Detect which cell encompasses the target text, then output its (X, Y) center coordinate. 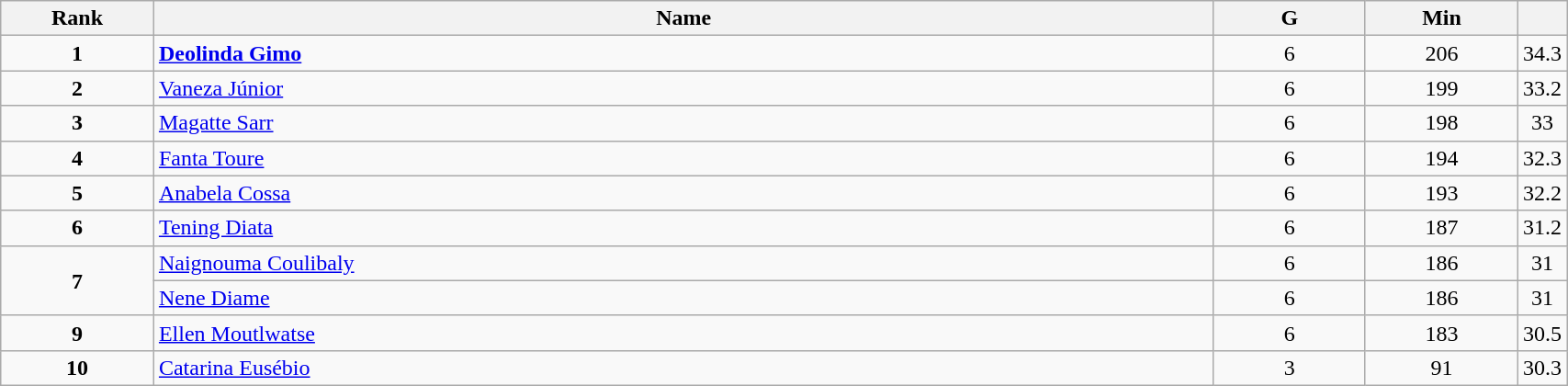
Min (1441, 18)
7 (77, 280)
Vaneza Júnior (683, 88)
4 (77, 158)
Nene Diame (683, 298)
33 (1543, 123)
Tening Diata (683, 228)
32.3 (1543, 158)
Fanta Toure (683, 158)
9 (77, 333)
Ellen Moutlwatse (683, 333)
206 (1441, 53)
2 (77, 88)
199 (1441, 88)
198 (1441, 123)
187 (1441, 228)
33.2 (1543, 88)
1 (77, 53)
30.3 (1543, 368)
5 (77, 193)
Deolinda Gimo (683, 53)
183 (1441, 333)
91 (1441, 368)
Naignouma Coulibaly (683, 263)
32.2 (1543, 193)
193 (1441, 193)
G (1290, 18)
30.5 (1543, 333)
Anabela Cossa (683, 193)
Rank (77, 18)
Magatte Sarr (683, 123)
Catarina Eusébio (683, 368)
Name (683, 18)
31.2 (1543, 228)
194 (1441, 158)
34.3 (1543, 53)
10 (77, 368)
